Identify which cell holds the provided text, then report its (X, Y) central coordinate. 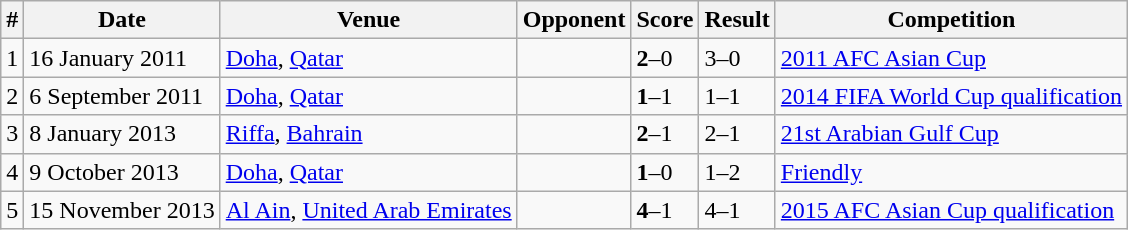
15 November 2013 (122, 210)
21st Arabian Gulf Cup (951, 134)
2 (12, 96)
1 (12, 58)
Date (122, 20)
3–0 (737, 58)
Venue (368, 20)
Riffa, Bahrain (368, 134)
1–0 (665, 172)
2015 AFC Asian Cup qualification (951, 210)
4 (12, 172)
8 January 2013 (122, 134)
Al Ain, United Arab Emirates (368, 210)
Result (737, 20)
5 (12, 210)
6 September 2011 (122, 96)
Opponent (574, 20)
Friendly (951, 172)
2014 FIFA World Cup qualification (951, 96)
9 October 2013 (122, 172)
16 January 2011 (122, 58)
2011 AFC Asian Cup (951, 58)
Score (665, 20)
1–2 (737, 172)
3 (12, 134)
Competition (951, 20)
2–0 (665, 58)
# (12, 20)
